For the text-containing cell, return its midpoint in [x, y] coordinate format. 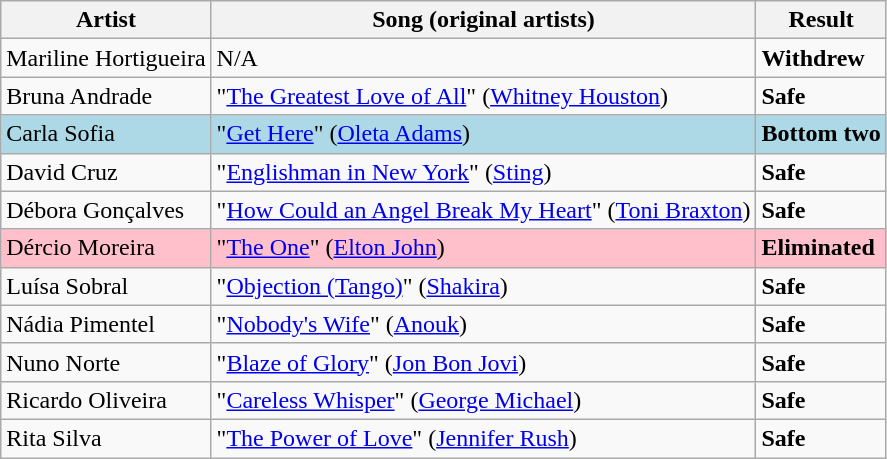
David Cruz [106, 172]
Débora Gonçalves [106, 210]
Ricardo Oliveira [106, 400]
Artist [106, 20]
Withdrew [821, 58]
"Blaze of Glory" (Jon Bon Jovi) [484, 362]
"Careless Whisper" (George Michael) [484, 400]
Carla Sofia [106, 134]
Luísa Sobral [106, 286]
"The Power of Love" (Jennifer Rush) [484, 438]
"The One" (Elton John) [484, 248]
"Get Here" (Oleta Adams) [484, 134]
Result [821, 20]
Bruna Andrade [106, 96]
Nádia Pimentel [106, 324]
"Englishman in New York" (Sting) [484, 172]
Nuno Norte [106, 362]
Dércio Moreira [106, 248]
"How Could an Angel Break My Heart" (Toni Braxton) [484, 210]
Rita Silva [106, 438]
Mariline Hortigueira [106, 58]
"Nobody's Wife" (Anouk) [484, 324]
Eliminated [821, 248]
Song (original artists) [484, 20]
"The Greatest Love of All" (Whitney Houston) [484, 96]
"Objection (Tango)" (Shakira) [484, 286]
Bottom two [821, 134]
N/A [484, 58]
